Identify which cell holds the provided text, then report its [x, y] central coordinate. 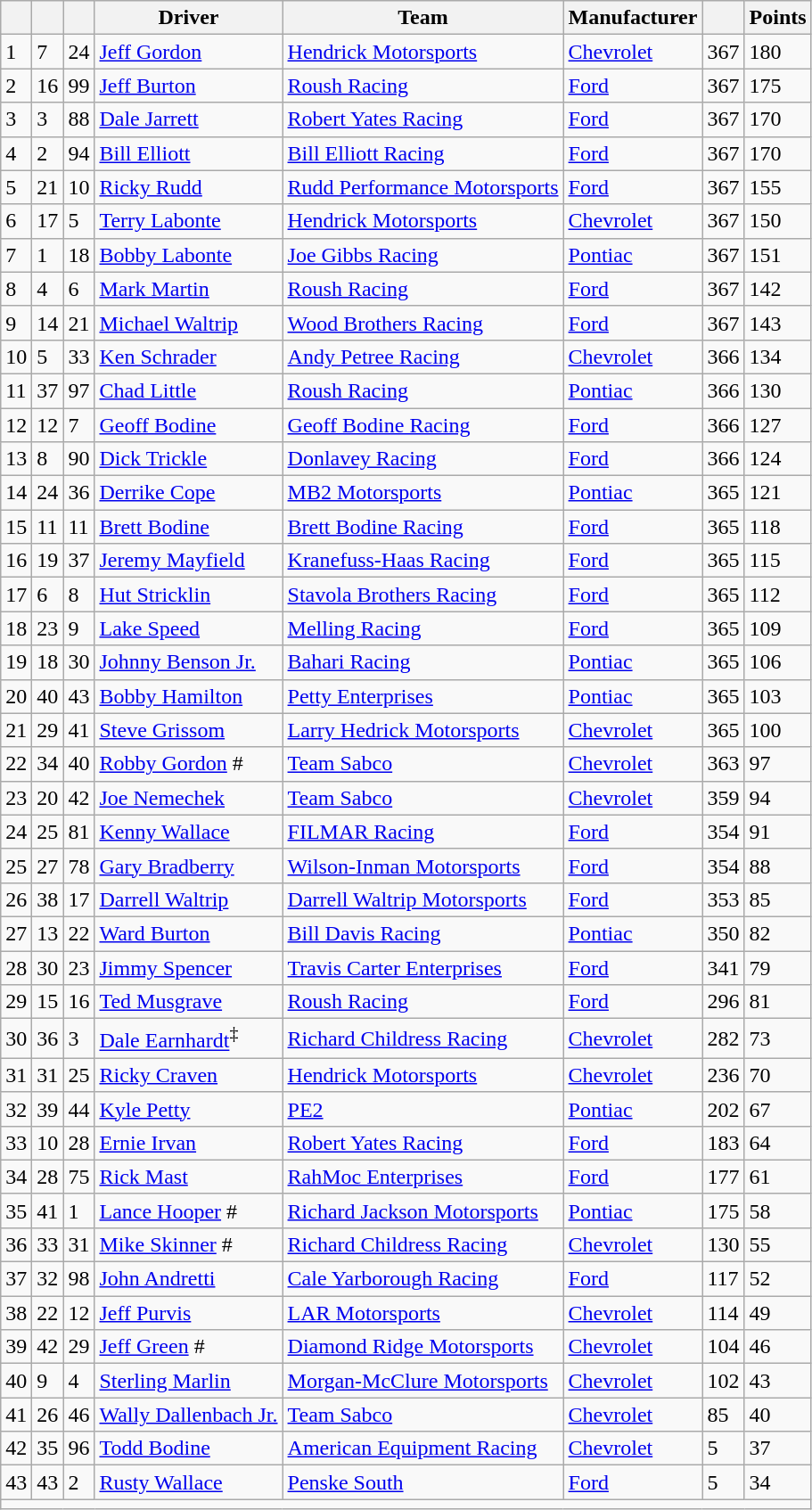
Hut Stricklin [189, 595]
114 [724, 1313]
American Equipment Racing [422, 1448]
Robby Gordon # [189, 764]
143 [777, 323]
Brett Bodine Racing [422, 527]
121 [777, 493]
Manufacturer [633, 18]
104 [724, 1347]
363 [724, 764]
142 [777, 289]
118 [777, 527]
99 [78, 86]
Steve Grissom [189, 730]
Derrike Cope [189, 493]
Penske South [422, 1482]
Lake Speed [189, 628]
180 [777, 52]
44 [78, 1109]
Mark Martin [189, 289]
MB2 Motorsports [422, 493]
236 [724, 1075]
Melling Racing [422, 628]
112 [777, 595]
Andy Petree Racing [422, 357]
98 [78, 1279]
Michael Waltrip [189, 323]
75 [78, 1177]
Sterling Marlin [189, 1381]
RahMoc Enterprises [422, 1177]
Morgan-McClure Motorsports [422, 1381]
John Andretti [189, 1279]
Ward Burton [189, 933]
90 [78, 459]
Jeff Burton [189, 86]
Bobby Labonte [189, 255]
359 [724, 798]
115 [777, 561]
Bill Elliott [189, 153]
Ted Musgrave [189, 1002]
Bill Davis Racing [422, 933]
Jimmy Spencer [189, 967]
Dale Earnhardt‡ [189, 1039]
PE2 [422, 1109]
Rick Mast [189, 1177]
67 [777, 1109]
341 [724, 967]
Lance Hooper # [189, 1210]
Richard Jackson Motorsports [422, 1210]
73 [777, 1039]
Rudd Performance Motorsports [422, 187]
Bill Elliott Racing [422, 153]
78 [78, 866]
Jeff Purvis [189, 1313]
Dale Jarrett [189, 119]
52 [777, 1279]
Ricky Craven [189, 1075]
Wood Brothers Racing [422, 323]
183 [724, 1143]
282 [724, 1039]
Mike Skinner # [189, 1244]
106 [777, 662]
Bobby Hamilton [189, 696]
Johnny Benson Jr. [189, 662]
150 [777, 221]
109 [777, 628]
70 [777, 1075]
Ken Schrader [189, 357]
202 [724, 1109]
102 [724, 1381]
155 [777, 187]
64 [777, 1143]
Darrell Waltrip Motorsports [422, 899]
Joe Nemechek [189, 798]
124 [777, 459]
Driver [189, 18]
127 [777, 425]
Points [777, 18]
100 [777, 730]
Gary Bradberry [189, 866]
134 [777, 357]
82 [777, 933]
Darrell Waltrip [189, 899]
49 [777, 1313]
Diamond Ridge Motorsports [422, 1347]
177 [724, 1177]
LAR Motorsports [422, 1313]
Jeff Gordon [189, 52]
61 [777, 1177]
Donlavey Racing [422, 459]
Travis Carter Enterprises [422, 967]
Todd Bodine [189, 1448]
Kranefuss-Haas Racing [422, 561]
103 [777, 696]
Wally Dallenbach Jr. [189, 1415]
Jeremy Mayfield [189, 561]
Bahari Racing [422, 662]
Brett Bodine [189, 527]
Rusty Wallace [189, 1482]
Chad Little [189, 390]
350 [724, 933]
353 [724, 899]
91 [777, 832]
Petty Enterprises [422, 696]
Dick Trickle [189, 459]
Wilson-Inman Motorsports [422, 866]
296 [724, 1002]
Joe Gibbs Racing [422, 255]
Geoff Bodine [189, 425]
117 [724, 1279]
Stavola Brothers Racing [422, 595]
Ricky Rudd [189, 187]
Kyle Petty [189, 1109]
Cale Yarborough Racing [422, 1279]
Team [422, 18]
Terry Labonte [189, 221]
FILMAR Racing [422, 832]
96 [78, 1448]
Ernie Irvan [189, 1143]
55 [777, 1244]
Larry Hedrick Motorsports [422, 730]
Kenny Wallace [189, 832]
79 [777, 967]
58 [777, 1210]
Geoff Bodine Racing [422, 425]
151 [777, 255]
Jeff Green # [189, 1347]
